Capture the cell that displays the provided text and extract its (X, Y) central coordinate. 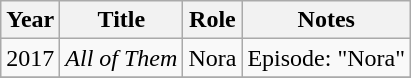
Notes (326, 20)
Role (212, 20)
Nora (212, 58)
Title (122, 20)
All of Them (122, 58)
Year (30, 20)
2017 (30, 58)
Episode: "Nora" (326, 58)
